Return the [x, y] coordinate for the center point of the cell that contains the specified text.  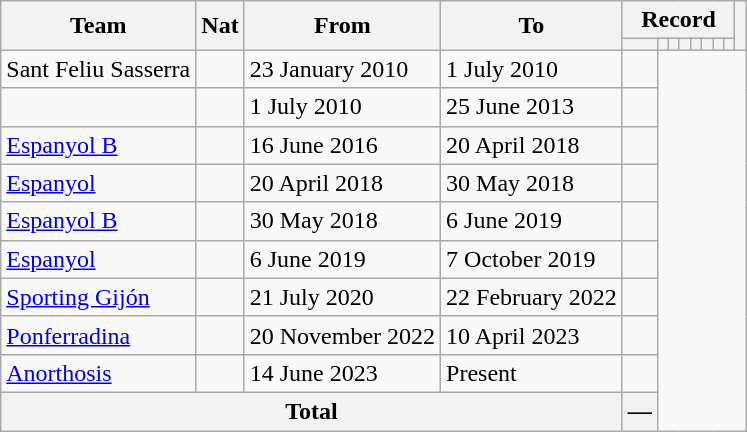
Record [678, 20]
Nat [220, 26]
21 July 2020 [342, 297]
Team [98, 26]
Ponferradina [98, 335]
22 February 2022 [532, 297]
Present [532, 373]
20 November 2022 [342, 335]
Total [312, 411]
7 October 2019 [532, 259]
— [640, 411]
10 April 2023 [532, 335]
From [342, 26]
Sant Feliu Sasserra [98, 69]
Anorthosis [98, 373]
16 June 2016 [342, 145]
To [532, 26]
25 June 2013 [532, 107]
14 June 2023 [342, 373]
23 January 2010 [342, 69]
Sporting Gijón [98, 297]
